Locate the cell with the specified text and output its (X, Y) center coordinate. 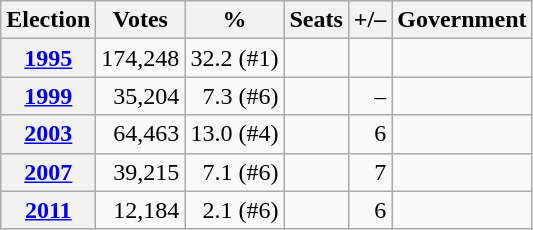
32.2 (#1) (234, 58)
7.3 (#6) (234, 96)
2011 (48, 210)
13.0 (#4) (234, 134)
2003 (48, 134)
2007 (48, 172)
7 (370, 172)
12,184 (140, 210)
– (370, 96)
39,215 (140, 172)
35,204 (140, 96)
2.1 (#6) (234, 210)
Votes (140, 20)
1995 (48, 58)
7.1 (#6) (234, 172)
Government (462, 20)
64,463 (140, 134)
174,248 (140, 58)
% (234, 20)
Election (48, 20)
Seats (316, 20)
+/– (370, 20)
1999 (48, 96)
